Pinpoint the cell where the given text exists, returning its [X, Y] midpoint coordinate. 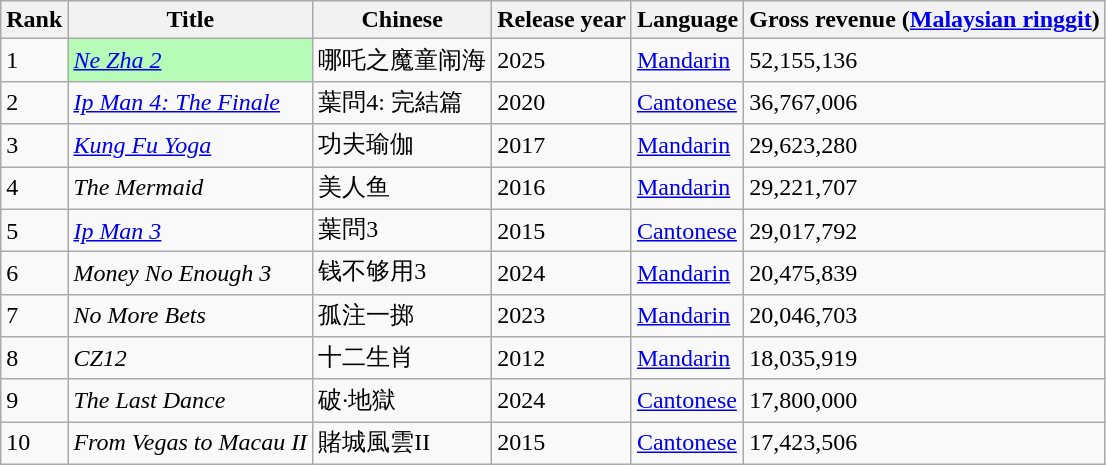
葉問3 [402, 230]
CZ12 [190, 358]
1 [34, 60]
17,423,506 [925, 444]
9 [34, 400]
52,155,136 [925, 60]
2016 [562, 188]
2025 [562, 60]
29,017,792 [925, 230]
賭城風雲II [402, 444]
29,623,280 [925, 146]
Release year [562, 20]
十二生肖 [402, 358]
2023 [562, 316]
Money No Enough 3 [190, 274]
Language [687, 20]
2012 [562, 358]
Chinese [402, 20]
孤注一掷 [402, 316]
美人鱼 [402, 188]
Kung Fu Yoga [190, 146]
From Vegas to Macau II [190, 444]
4 [34, 188]
Ne Zha 2 [190, 60]
The Mermaid [190, 188]
2020 [562, 102]
36,767,006 [925, 102]
No More Bets [190, 316]
2 [34, 102]
Rank [34, 20]
17,800,000 [925, 400]
Ip Man 3 [190, 230]
葉問4: 完結篇 [402, 102]
The Last Dance [190, 400]
7 [34, 316]
20,046,703 [925, 316]
5 [34, 230]
哪吒之魔童闹海 [402, 60]
6 [34, 274]
Ip Man 4: The Finale [190, 102]
Gross revenue (Malaysian ringgit) [925, 20]
18,035,919 [925, 358]
钱不够用3 [402, 274]
29,221,707 [925, 188]
10 [34, 444]
3 [34, 146]
Title [190, 20]
20,475,839 [925, 274]
功夫瑜伽 [402, 146]
破·地獄 [402, 400]
2017 [562, 146]
8 [34, 358]
